Return [x, y] of the center of cell containing provided text 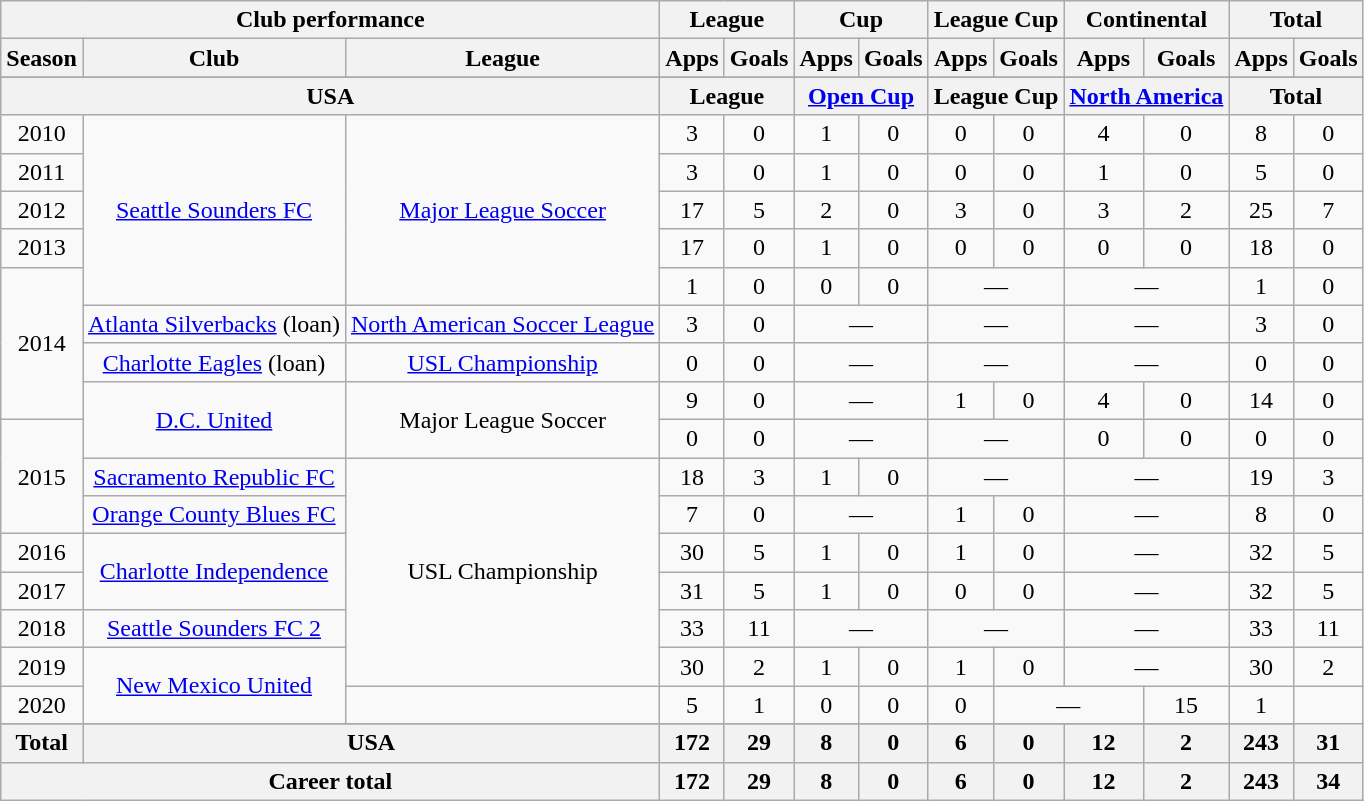
Continental [1146, 20]
Club performance [330, 20]
34 [1328, 781]
Charlotte Eagles (loan) [214, 362]
Sacramento Republic FC [214, 477]
2017 [42, 591]
2011 [42, 172]
2012 [42, 210]
25 [1261, 210]
2014 [42, 343]
2016 [42, 553]
9 [692, 400]
North American Soccer League [502, 324]
2015 [42, 476]
2013 [42, 248]
Seattle Sounders FC [214, 210]
Cup [861, 20]
15 [1186, 705]
Atlanta Silverbacks (loan) [214, 324]
19 [1261, 477]
Charlotte Independence [214, 572]
2020 [42, 705]
Seattle Sounders FC 2 [214, 629]
Open Cup [861, 96]
14 [1261, 400]
2019 [42, 667]
Season [42, 58]
Club [214, 58]
D.C. United [214, 419]
2010 [42, 134]
Career total [330, 781]
2018 [42, 629]
Orange County Blues FC [214, 515]
New Mexico United [214, 686]
North America [1146, 96]
